Determine the [x, y] coordinate at the center of the cell enclosing the given text.  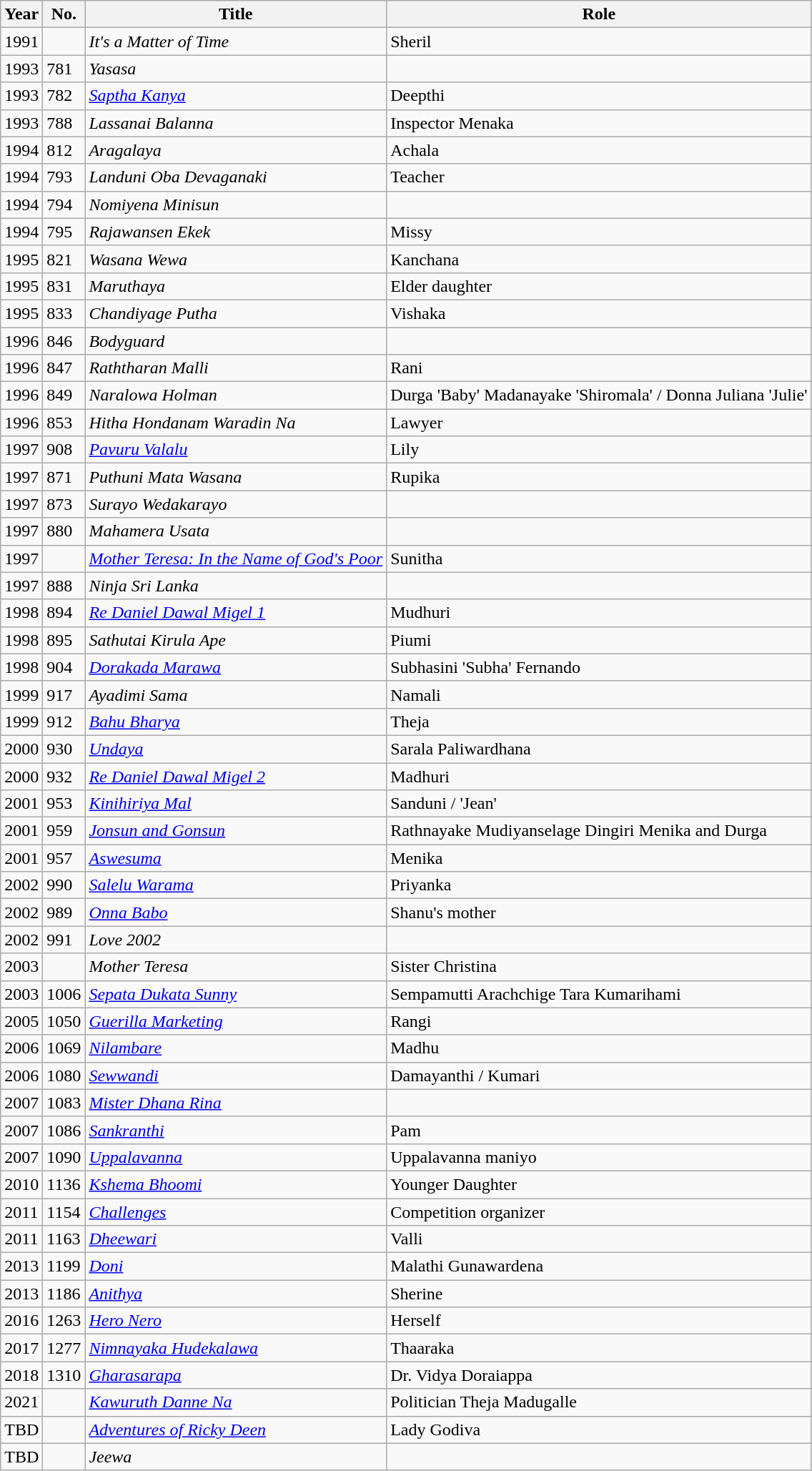
Challenges [236, 1212]
1069 [64, 1048]
Durga 'Baby' Madanayake 'Shiromala' / Donna Juliana 'Julie' [599, 395]
Dr. Vidya Doraiappa [599, 1375]
Anithya [236, 1294]
793 [64, 177]
Ninja Sri Lanka [236, 586]
932 [64, 776]
Mother Teresa [236, 967]
Undaya [236, 749]
Puthuni Mata Wasana [236, 477]
Nomiyena Minisun [236, 205]
Sherine [599, 1294]
Deepthi [599, 96]
Onna Babo [236, 912]
Salelu Warama [236, 885]
833 [64, 313]
Jonsun and Gonsun [236, 831]
782 [64, 96]
1050 [64, 1021]
1080 [64, 1076]
849 [64, 395]
Sepata Dukata Sunny [236, 994]
880 [64, 531]
Maruthaya [236, 286]
2010 [21, 1184]
Rupika [599, 477]
Sankranthi [236, 1130]
Rathnayake Mudiyanselage Dingiri Menika and Durga [599, 831]
1136 [64, 1184]
Rajawansen Ekek [236, 232]
Politician Theja Madugalle [599, 1402]
Priyanka [599, 885]
888 [64, 586]
Nimnayaka Hudekalawa [236, 1348]
It's a Matter of Time [236, 41]
Inspector Menaka [599, 123]
Lawyer [599, 423]
Vishaka [599, 313]
Title [236, 14]
Pavuru Valalu [236, 450]
Dorakada Marawa [236, 667]
953 [64, 804]
957 [64, 858]
Hero Nero [236, 1321]
Uppalavanna maniyo [599, 1157]
Theja [599, 722]
Mister Dhana Rina [236, 1103]
Mahamera Usata [236, 531]
Kshema Bhoomi [236, 1184]
846 [64, 341]
Namali [599, 694]
Elder daughter [599, 286]
1006 [64, 994]
1991 [21, 41]
821 [64, 259]
Shanu's mother [599, 912]
989 [64, 912]
795 [64, 232]
Aswesuma [236, 858]
Lassanai Balanna [236, 123]
Madhuri [599, 776]
990 [64, 885]
Year [21, 14]
1277 [64, 1348]
Sempamutti Arachchige Tara Kumarihami [599, 994]
Kanchana [599, 259]
Competition organizer [599, 1212]
991 [64, 940]
917 [64, 694]
2021 [21, 1402]
Rani [599, 368]
Dheewari [236, 1239]
Bahu Bharya [236, 722]
1163 [64, 1239]
Raththaran Malli [236, 368]
1199 [64, 1266]
853 [64, 423]
2018 [21, 1375]
Doni [236, 1266]
Sathutai Kirula Ape [236, 640]
Jeewa [236, 1457]
Malathi Gunawardena [599, 1266]
2016 [21, 1321]
Hitha Hondanam Waradin Na [236, 423]
904 [64, 667]
873 [64, 504]
Younger Daughter [599, 1184]
959 [64, 831]
Thaaraka [599, 1348]
No. [64, 14]
871 [64, 477]
2017 [21, 1348]
Teacher [599, 177]
Gharasarapa [236, 1375]
Menika [599, 858]
Valli [599, 1239]
Surayo Wedakarayo [236, 504]
Guerilla Marketing [236, 1021]
1310 [64, 1375]
831 [64, 286]
912 [64, 722]
1186 [64, 1294]
Chandiyage Putha [236, 313]
Rangi [599, 1021]
Sheril [599, 41]
Aragalaya [236, 150]
Re Daniel Dawal Migel 1 [236, 613]
Nilambare [236, 1048]
Yasasa [236, 69]
1083 [64, 1103]
Sewwandi [236, 1076]
Sister Christina [599, 967]
1263 [64, 1321]
Damayanthi / Kumari [599, 1076]
894 [64, 613]
Missy [599, 232]
908 [64, 450]
Uppalavanna [236, 1157]
Pam [599, 1130]
930 [64, 749]
Subhasini 'Subha' Fernando [599, 667]
1086 [64, 1130]
Piumi [599, 640]
Re Daniel Dawal Migel 2 [236, 776]
Wasana Wewa [236, 259]
Bodyguard [236, 341]
Saptha Kanya [236, 96]
Sarala Paliwardhana [599, 749]
Adventures of Ricky Deen [236, 1430]
1154 [64, 1212]
Kawuruth Danne Na [236, 1402]
794 [64, 205]
847 [64, 368]
Achala [599, 150]
Mudhuri [599, 613]
781 [64, 69]
Madhu [599, 1048]
Mother Teresa: In the Name of God's Poor [236, 559]
895 [64, 640]
Sanduni / 'Jean' [599, 804]
2005 [21, 1021]
Sunitha [599, 559]
Lily [599, 450]
1090 [64, 1157]
Role [599, 14]
788 [64, 123]
812 [64, 150]
Ayadimi Sama [236, 694]
Naralowa Holman [236, 395]
Love 2002 [236, 940]
Kinihiriya Mal [236, 804]
Landuni Oba Devaganaki [236, 177]
Lady Godiva [599, 1430]
Herself [599, 1321]
